Return the [X, Y] coordinate for the center point of the cell that contains the specified text.  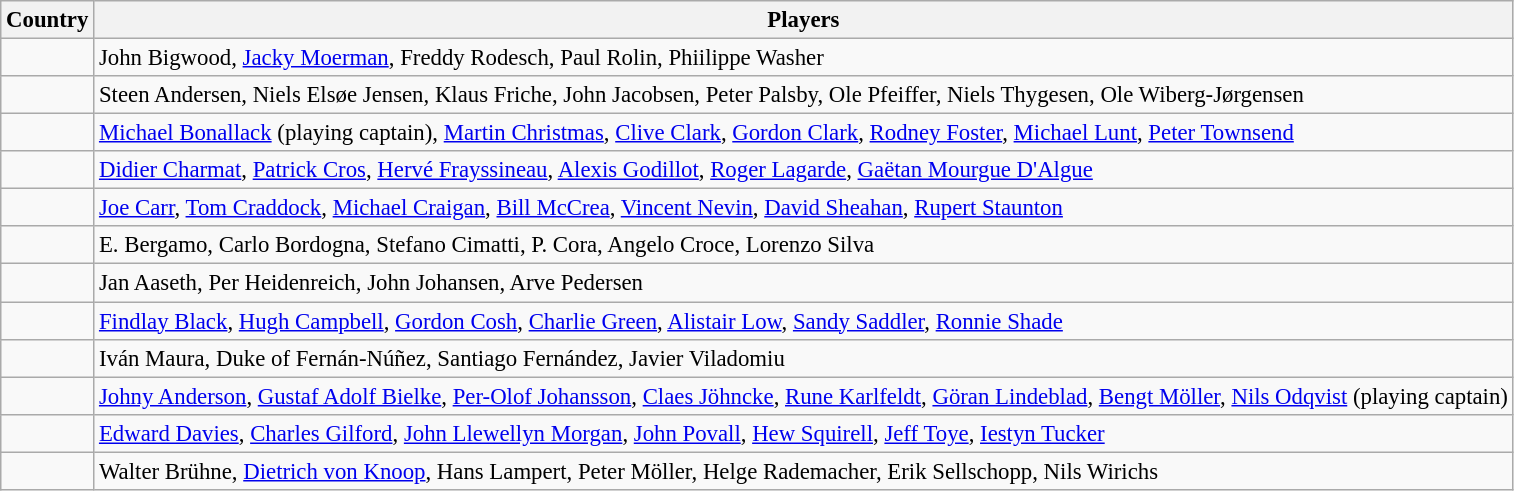
Walter Brühne, Dietrich von Knoop, Hans Lampert, Peter Möller, Helge Rademacher, Erik Sellschopp, Nils Wirichs [804, 471]
Joe Carr, Tom Craddock, Michael Craigan, Bill McCrea, Vincent Nevin, David Sheahan, Rupert Staunton [804, 208]
Edward Davies, Charles Gilford, John Llewellyn Morgan, John Povall, Hew Squirell, Jeff Toye, Iestyn Tucker [804, 433]
Johny Anderson, Gustaf Adolf Bielke, Per-Olof Johansson, Claes Jöhncke, Rune Karlfeldt, Göran Lindeblad, Bengt Möller, Nils Odqvist (playing captain) [804, 396]
Jan Aaseth, Per Heidenreich, John Johansen, Arve Pedersen [804, 283]
Michael Bonallack (playing captain), Martin Christmas, Clive Clark, Gordon Clark, Rodney Foster, Michael Lunt, Peter Townsend [804, 133]
E. Bergamo, Carlo Bordogna, Stefano Cimatti, P. Cora, Angelo Croce, Lorenzo Silva [804, 245]
Steen Andersen, Niels Elsøe Jensen, Klaus Friche, John Jacobsen, Peter Palsby, Ole Pfeiffer, Niels Thygesen, Ole Wiberg-Jørgensen [804, 95]
Iván Maura, Duke of Fernán-Núñez, Santiago Fernández, Javier Viladomiu [804, 358]
Players [804, 20]
Country [48, 20]
Findlay Black, Hugh Campbell, Gordon Cosh, Charlie Green, Alistair Low, Sandy Saddler, Ronnie Shade [804, 321]
John Bigwood, Jacky Moerman, Freddy Rodesch, Paul Rolin, Phiilippe Washer [804, 58]
Didier Charmat, Patrick Cros, Hervé Frayssineau, Alexis Godillot, Roger Lagarde, Gaëtan Mourgue D'Algue [804, 170]
